Detect which cell encompasses the target text, then output its (x, y) center coordinate. 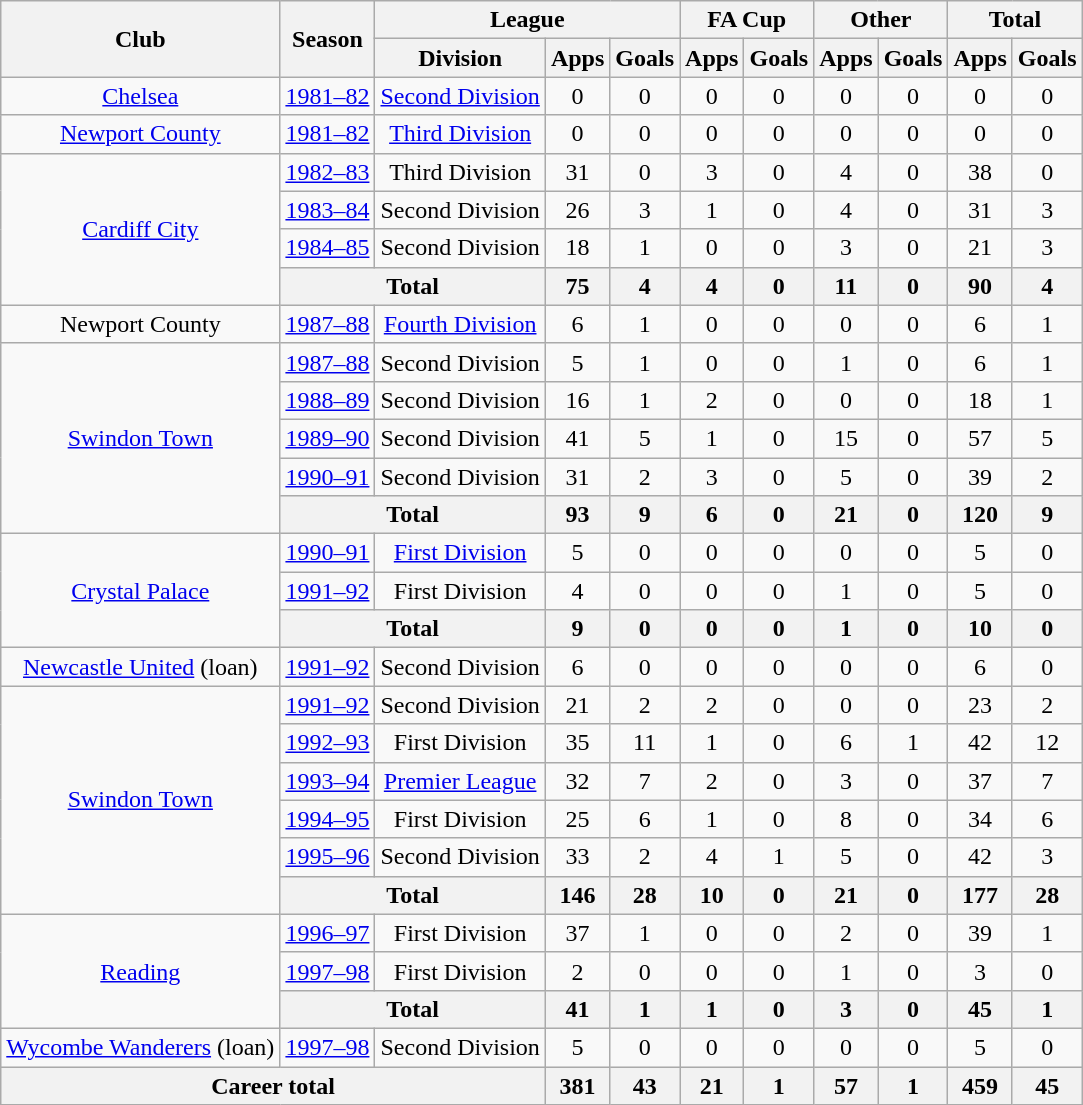
Division (460, 58)
1995–96 (328, 857)
8 (846, 819)
33 (577, 857)
League (528, 20)
1992–93 (328, 743)
90 (980, 286)
Club (140, 39)
23 (980, 705)
15 (846, 438)
Other (881, 20)
1993–94 (328, 781)
Season (328, 39)
Wycombe Wanderers (loan) (140, 1047)
Newcastle United (loan) (140, 667)
43 (645, 1085)
459 (980, 1085)
Chelsea (140, 96)
1989–90 (328, 438)
120 (980, 515)
1984–85 (328, 248)
26 (577, 210)
Fourth Division (460, 324)
1982–83 (328, 172)
75 (577, 286)
Career total (274, 1085)
12 (1047, 743)
93 (577, 515)
Cardiff City (140, 229)
1983–84 (328, 210)
Reading (140, 971)
34 (980, 819)
25 (577, 819)
1994–95 (328, 819)
16 (577, 400)
32 (577, 781)
381 (577, 1085)
1996–97 (328, 933)
35 (577, 743)
38 (980, 172)
146 (577, 895)
1988–89 (328, 400)
Crystal Palace (140, 591)
177 (980, 895)
Premier League (460, 781)
FA Cup (747, 20)
